Detect which cell encompasses the target text, then output its [X, Y] center coordinate. 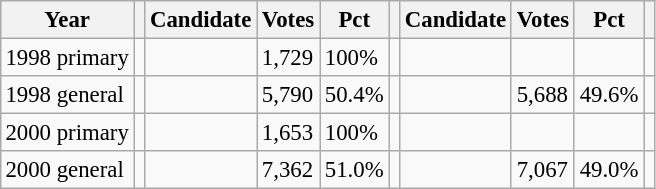
Year [67, 20]
1998 primary [67, 57]
5,790 [288, 95]
5,688 [542, 95]
7,362 [288, 170]
7,067 [542, 170]
2000 primary [67, 133]
49.6% [608, 95]
1,653 [288, 133]
1998 general [67, 95]
49.0% [608, 170]
2000 general [67, 170]
1,729 [288, 57]
51.0% [354, 170]
50.4% [354, 95]
